From the cell containing the given text, extract its center point as (x, y) coordinate. 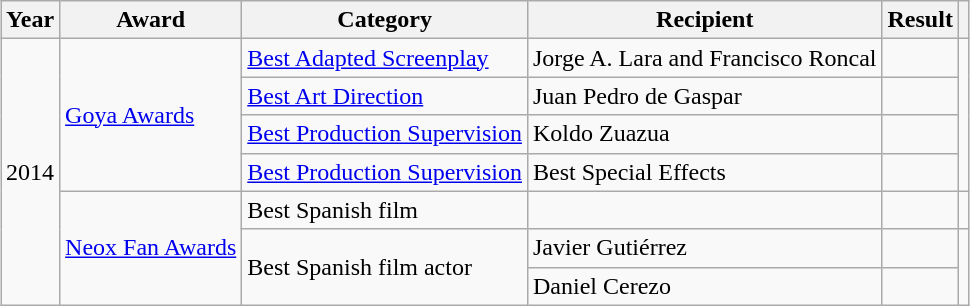
Neox Fan Awards (151, 248)
Category (385, 20)
Jorge A. Lara and Francisco Roncal (704, 58)
Juan Pedro de Gaspar (704, 96)
Recipient (704, 20)
Best Spanish film actor (385, 267)
Best Spanish film (385, 210)
2014 (30, 172)
Goya Awards (151, 115)
Best Special Effects (704, 172)
Year (30, 20)
Daniel Cerezo (704, 286)
Javier Gutiérrez (704, 248)
Best Adapted Screenplay (385, 58)
Best Art Direction (385, 96)
Result (920, 20)
Koldo Zuazua (704, 134)
Award (151, 20)
